Determine the (X, Y) coordinate at the center of the cell enclosing the given text.  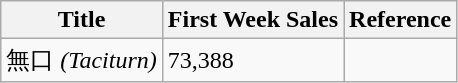
73,388 (252, 60)
First Week Sales (252, 20)
Title (82, 20)
Reference (400, 20)
無口 (Taciturn) (82, 60)
